Pinpoint the cell where the given text exists, returning its (x, y) midpoint coordinate. 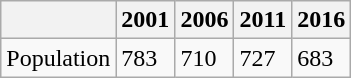
2006 (204, 20)
727 (263, 58)
2016 (322, 20)
2011 (263, 20)
Population (58, 58)
710 (204, 58)
683 (322, 58)
2001 (146, 20)
783 (146, 58)
